Search for the cell housing the specified text and yield its (X, Y) center coordinate. 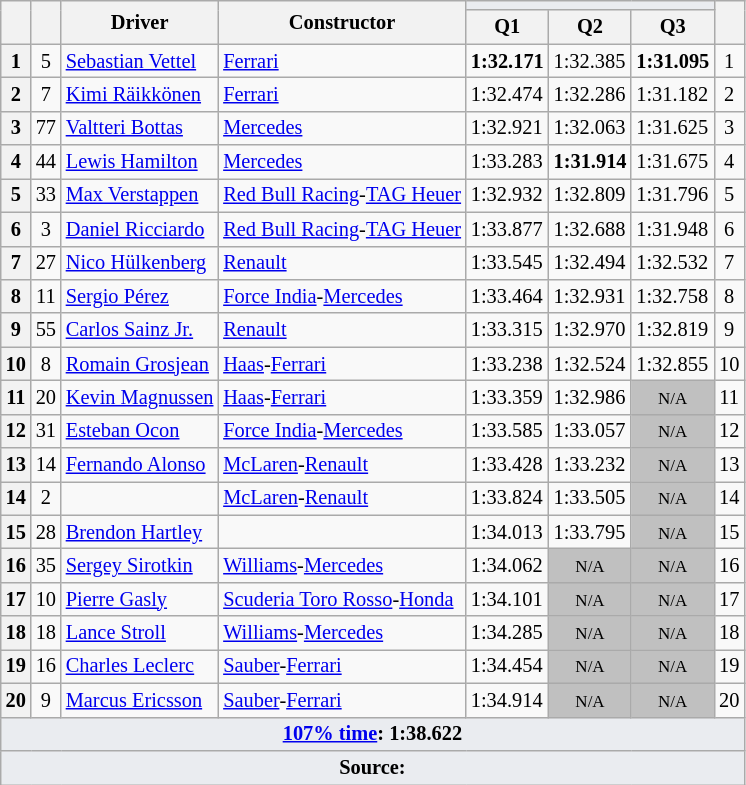
Sebastian Vettel (140, 61)
27 (46, 263)
1:33.795 (590, 532)
1:33.283 (508, 162)
1:34.062 (508, 565)
1:32.474 (508, 94)
1:33.359 (508, 397)
Sergey Sirotkin (140, 565)
1:33.877 (508, 229)
1:34.914 (508, 700)
Kevin Magnussen (140, 397)
Pierre Gasly (140, 599)
Driver (140, 22)
Source: (372, 767)
1:33.824 (508, 498)
1:32.688 (590, 229)
1:32.855 (672, 364)
Romain Grosjean (140, 364)
Brendon Hartley (140, 532)
Valtteri Bottas (140, 128)
1:32.932 (508, 195)
107% time: 1:38.622 (372, 734)
31 (46, 431)
1:32.171 (508, 61)
1:31.796 (672, 195)
1:33.505 (590, 498)
1:32.385 (590, 61)
Q2 (590, 27)
1:33.545 (508, 263)
Fernando Alonso (140, 465)
1:33.057 (590, 431)
1:33.238 (508, 364)
1:32.809 (590, 195)
1:32.524 (590, 364)
28 (46, 532)
Nico Hülkenberg (140, 263)
1:32.819 (672, 330)
1:32.494 (590, 263)
Q3 (672, 27)
Charles Leclerc (140, 666)
44 (46, 162)
1:33.428 (508, 465)
77 (46, 128)
1:32.063 (590, 128)
1:34.285 (508, 633)
1:31.182 (672, 94)
35 (46, 565)
Scuderia Toro Rosso-Honda (342, 599)
1:31.914 (590, 162)
Sergio Pérez (140, 296)
1:33.464 (508, 296)
1:32.758 (672, 296)
Max Verstappen (140, 195)
Carlos Sainz Jr. (140, 330)
1:31.095 (672, 61)
Kimi Räikkönen (140, 94)
1:31.675 (672, 162)
Lance Stroll (140, 633)
1:32.931 (590, 296)
Esteban Ocon (140, 431)
1:34.013 (508, 532)
33 (46, 195)
1:32.532 (672, 263)
1:32.986 (590, 397)
1:31.625 (672, 128)
Lewis Hamilton (140, 162)
1:31.948 (672, 229)
1:32.921 (508, 128)
1:33.315 (508, 330)
Constructor (342, 22)
Daniel Ricciardo (140, 229)
55 (46, 330)
Q1 (508, 27)
1:33.585 (508, 431)
1:32.286 (590, 94)
1:34.454 (508, 666)
1:34.101 (508, 599)
1:32.970 (590, 330)
1:33.232 (590, 465)
Marcus Ericsson (140, 700)
